Output the [x, y] coordinate of the center of the cell containing the given text.  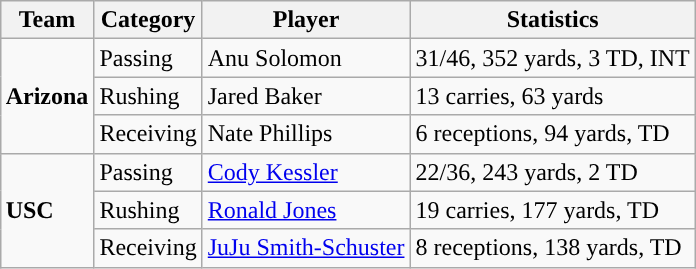
USC [47, 210]
Anu Solomon [306, 58]
Cody Kessler [306, 172]
Arizona [47, 96]
6 receptions, 94 yards, TD [552, 134]
Jared Baker [306, 96]
Statistics [552, 20]
31/46, 352 yards, 3 TD, INT [552, 58]
22/36, 243 yards, 2 TD [552, 172]
Nate Phillips [306, 134]
8 receptions, 138 yards, TD [552, 248]
JuJu Smith-Schuster [306, 248]
Team [47, 20]
Ronald Jones [306, 210]
19 carries, 177 yards, TD [552, 210]
Player [306, 20]
13 carries, 63 yards [552, 96]
Category [148, 20]
